From the cell containing the given text, extract its center point as (X, Y) coordinate. 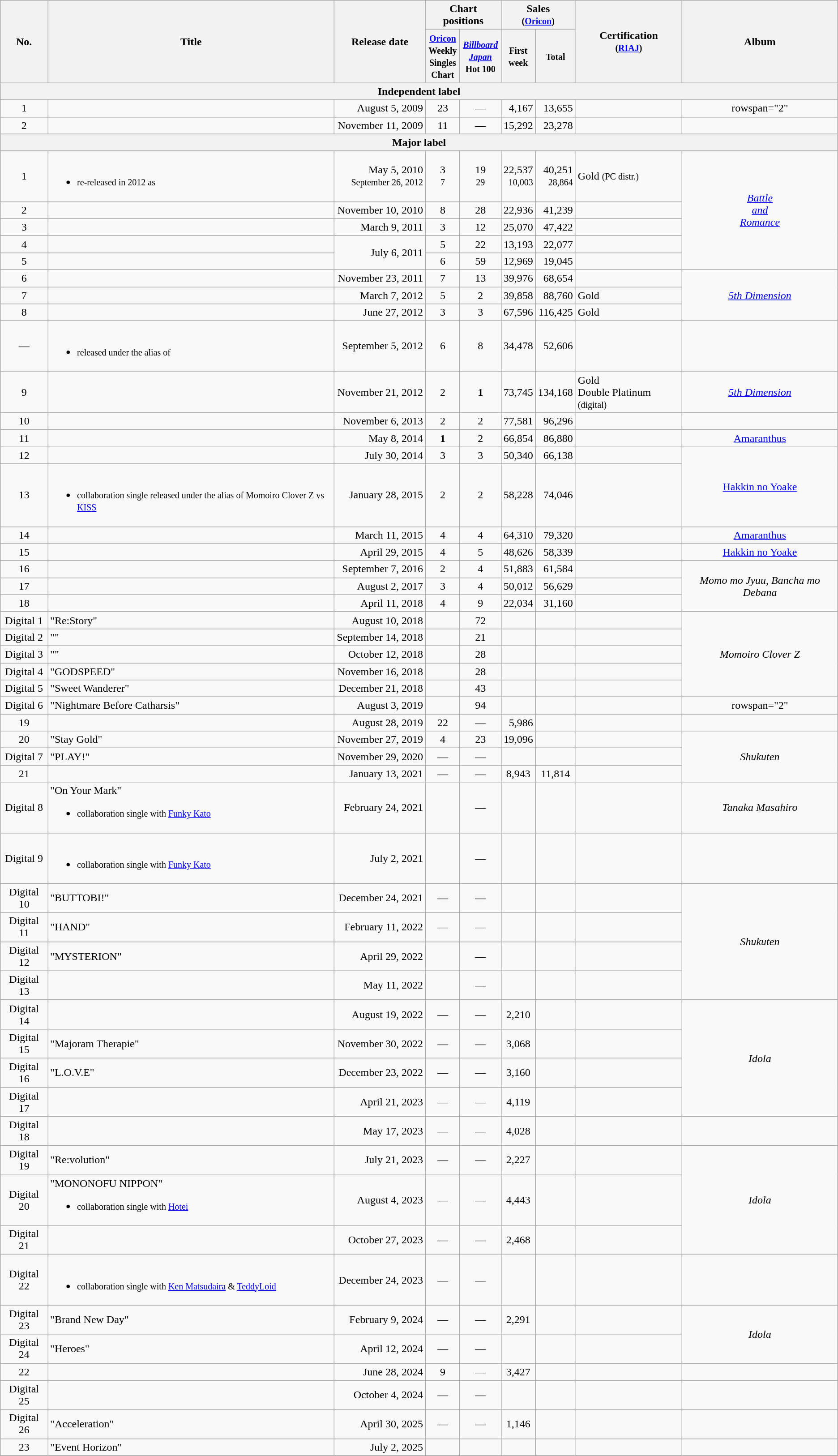
"Sweet Wanderer" (191, 689)
"Majoram Therapie" (191, 1043)
January 28, 2015 (380, 495)
47,422 (555, 227)
Certification(RIAJ) (628, 42)
18 (24, 603)
16 (24, 569)
"Acceleration" (191, 1424)
"L.O.V.E" (191, 1073)
74,046 (555, 495)
July 30, 2014 (380, 455)
November 30, 2022 (380, 1043)
11,814 (555, 774)
collaboration single with Ken Matsudaira & TeddyLoid (191, 1280)
17 (24, 586)
Digital 24 (24, 1349)
March 7, 2012 (380, 295)
72 (480, 620)
August 3, 2019 (380, 706)
"Brand New Day" (191, 1320)
73,745 (518, 392)
July 21, 2023 (380, 1161)
December 21, 2018 (380, 689)
September 14, 2018 (380, 637)
November 27, 2019 (380, 740)
19 (24, 723)
April 29, 2015 (380, 552)
Digital 22 (24, 1280)
Digital 20 (24, 1200)
"Event Horizon" (191, 1447)
3,068 (518, 1043)
April 29, 2022 (380, 956)
Digital 23 (24, 1320)
4,167 (518, 108)
Digital 18 (24, 1131)
19,045 (555, 261)
Title (191, 42)
Digital 26 (24, 1424)
November 10, 2010 (380, 210)
BattleandRomance (760, 210)
February 9, 2024 (380, 1320)
August 5, 2009 (380, 108)
November 23, 2011 (380, 278)
Release date (380, 42)
39,976 (518, 278)
88,760 (555, 295)
"Re:Story" (191, 620)
April 21, 2023 (380, 1101)
Digital 21 (24, 1240)
37 (442, 176)
"Re:volution" (191, 1161)
July 2, 2021 (380, 858)
June 27, 2012 (380, 313)
Digital 6 (24, 706)
56,629 (555, 586)
collaboration single released under the alias of Momoiro Clover Z vs KISS (191, 495)
116,425 (555, 313)
48,626 (518, 552)
3,160 (518, 1073)
Digital 16 (24, 1073)
2,227 (518, 1161)
5,986 (518, 723)
23,278 (555, 125)
August 2, 2017 (380, 586)
Total (555, 56)
Firstweek (518, 56)
1929 (480, 176)
August 4, 2023 (380, 1200)
Tanaka Masahiro (760, 808)
66,138 (555, 455)
Album (760, 42)
Digital 14 (24, 1015)
68,654 (555, 278)
39,858 (518, 295)
61,584 (555, 569)
51,883 (518, 569)
Momoiro Clover Z (760, 654)
December 24, 2023 (380, 1280)
"Heroes" (191, 1349)
March 9, 2011 (380, 227)
August 28, 2019 (380, 723)
12,969 (518, 261)
April 12, 2024 (380, 1349)
June 28, 2024 (380, 1372)
77,581 (518, 421)
Digital 10 (24, 898)
re-released in 2012 as (191, 176)
Digital 15 (24, 1043)
Digital 1 (24, 620)
October 12, 2018 (380, 654)
50,340 (518, 455)
"Stay Gold" (191, 740)
41,239 (555, 210)
May 11, 2022 (380, 985)
22,034 (518, 603)
September 5, 2012 (380, 347)
No. (24, 42)
October 27, 2023 (380, 1240)
Digital 25 (24, 1395)
"HAND" (191, 927)
8,943 (518, 774)
59 (480, 261)
10 (24, 421)
"GODSPEED" (191, 671)
OriconWeeklySinglesChart (442, 56)
19,096 (518, 740)
134,168 (555, 392)
4,028 (518, 1131)
2,210 (518, 1015)
December 24, 2021 (380, 898)
4,443 (518, 1200)
Digital 12 (24, 956)
"BUTTOBI!" (191, 898)
Digital 5 (24, 689)
December 23, 2022 (380, 1073)
58,339 (555, 552)
collaboration single with Funky Kato (191, 858)
January 13, 2021 (380, 774)
64,310 (518, 535)
1,146 (518, 1424)
15 (24, 552)
released under the alias of (191, 347)
Digital 7 (24, 757)
2,468 (518, 1240)
Digital 9 (24, 858)
34,478 (518, 347)
22,53710,003 (518, 176)
2,291 (518, 1320)
July 6, 2011 (380, 253)
58,228 (518, 495)
October 4, 2024 (380, 1395)
52,606 (555, 347)
Digital 2 (24, 637)
February 24, 2021 (380, 808)
March 11, 2015 (380, 535)
40,25128,864 (555, 176)
"Nightmare Before Catharsis" (191, 706)
November 16, 2018 (380, 671)
May 17, 2023 (380, 1131)
50,012 (518, 586)
13,193 (518, 244)
22,077 (555, 244)
67,596 (518, 313)
25,070 (518, 227)
Digital 3 (24, 654)
Digital 19 (24, 1161)
13,655 (555, 108)
Digital 17 (24, 1101)
April 30, 2025 (380, 1424)
Gold (PC distr.) (628, 176)
"PLAY!" (191, 757)
May 8, 2014 (380, 438)
79,320 (555, 535)
November 21, 2012 (380, 392)
Digital 8 (24, 808)
Chart positions (463, 15)
September 7, 2016 (380, 569)
Sales(Oricon) (538, 15)
Digital 11 (24, 927)
August 10, 2018 (380, 620)
86,880 (555, 438)
GoldDouble Platinum (digital) (628, 392)
Momo mo Jyuu, Bancha mo Debana (760, 586)
14 (24, 535)
Major label (419, 142)
May 5, 2010September 26, 2012 (380, 176)
November 29, 2020 (380, 757)
August 19, 2022 (380, 1015)
November 11, 2009 (380, 125)
22,936 (518, 210)
"MONONOFU NIPPON"collaboration single with Hotei (191, 1200)
July 2, 2025 (380, 1447)
February 11, 2022 (380, 927)
Digital 13 (24, 985)
Digital 4 (24, 671)
94 (480, 706)
43 (480, 689)
96,296 (555, 421)
15,292 (518, 125)
4,119 (518, 1101)
BillboardJapanHot 100 (480, 56)
"MYSTERION" (191, 956)
20 (24, 740)
3,427 (518, 1372)
"On Your Mark"collaboration single with Funky Kato (191, 808)
31,160 (555, 603)
Independent label (419, 91)
November 6, 2013 (380, 421)
66,854 (518, 438)
April 11, 2018 (380, 603)
